From the cell containing the given text, extract its center point as (x, y) coordinate. 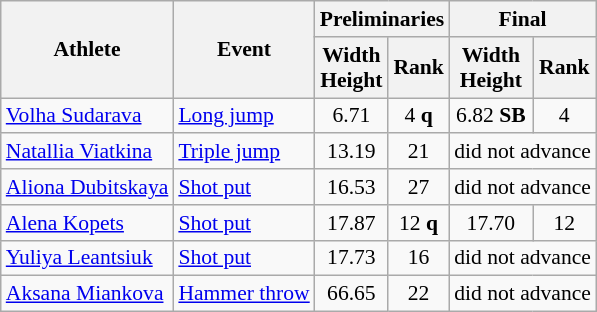
Preliminaries (382, 19)
16.53 (352, 187)
13.19 (352, 152)
Triple jump (244, 152)
17.73 (352, 258)
Yuliya Leantsiuk (88, 258)
Hammer throw (244, 294)
17.70 (490, 223)
12 (564, 223)
66.65 (352, 294)
Aksana Miankova (88, 294)
22 (418, 294)
Final (522, 19)
Alena Kopets (88, 223)
6.71 (352, 116)
12 q (418, 223)
Natallia Viatkina (88, 152)
27 (418, 187)
4 q (418, 116)
Athlete (88, 50)
Aliona Dubitskaya (88, 187)
6.82 SB (490, 116)
16 (418, 258)
Long jump (244, 116)
Event (244, 50)
21 (418, 152)
4 (564, 116)
17.87 (352, 223)
Volha Sudarava (88, 116)
